Capture the cell that displays the provided text and extract its [x, y] central coordinate. 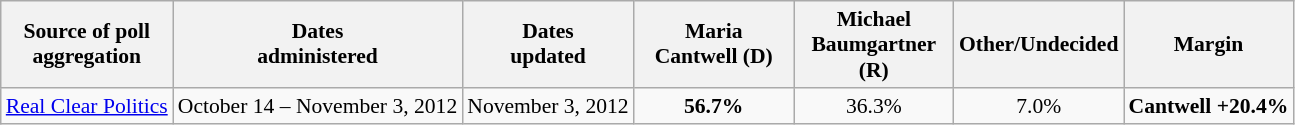
56.7% [714, 106]
Cantwell +20.4% [1209, 106]
Datesupdated [548, 44]
October 14 – November 3, 2012 [318, 106]
36.3% [874, 106]
Source of pollaggregation [87, 44]
Datesadministered [318, 44]
Other/Undecided [1039, 44]
Real Clear Politics [87, 106]
MariaCantwell (D) [714, 44]
MichaelBaumgartner (R) [874, 44]
7.0% [1039, 106]
November 3, 2012 [548, 106]
Margin [1209, 44]
